For the text-containing cell, return its midpoint in (X, Y) coordinate format. 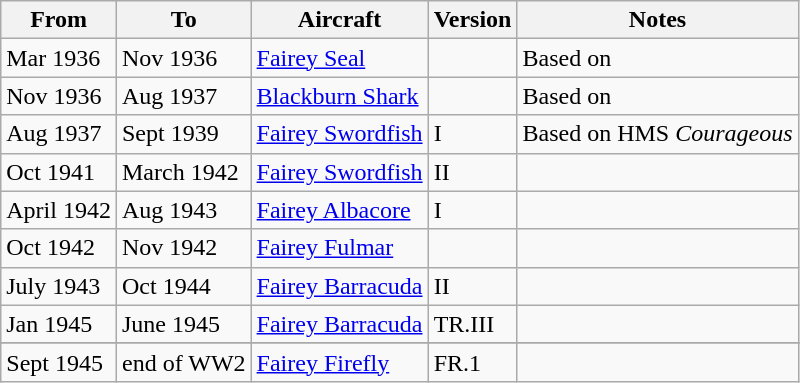
Fairey Albacore (340, 210)
Aug 1943 (184, 210)
June 1945 (184, 324)
Sept 1939 (184, 134)
Oct 1944 (184, 286)
end of WW2 (184, 362)
TR.III (472, 324)
Nov 1942 (184, 248)
Notes (658, 20)
Oct 1941 (59, 172)
Fairey Fulmar (340, 248)
Oct 1942 (59, 248)
Mar 1936 (59, 58)
Aircraft (340, 20)
To (184, 20)
Version (472, 20)
Based on HMS Courageous (658, 134)
Fairey Seal (340, 58)
Blackburn Shark (340, 96)
Jan 1945 (59, 324)
March 1942 (184, 172)
From (59, 20)
Fairey Firefly (340, 362)
April 1942 (59, 210)
FR.1 (472, 362)
Sept 1945 (59, 362)
July 1943 (59, 286)
